For the text-containing cell, return its midpoint in [x, y] coordinate format. 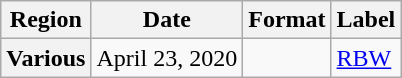
Region [46, 20]
Label [366, 20]
Various [46, 58]
April 23, 2020 [167, 58]
Date [167, 20]
Format [287, 20]
RBW [366, 58]
